Search for the cell housing the specified text and yield its [X, Y] center coordinate. 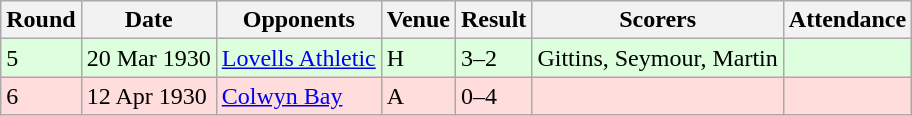
0–4 [493, 96]
Round [41, 20]
3–2 [493, 58]
Gittins, Seymour, Martin [658, 58]
A [418, 96]
Result [493, 20]
H [418, 58]
6 [41, 96]
Opponents [298, 20]
Date [148, 20]
Scorers [658, 20]
Venue [418, 20]
Lovells Athletic [298, 58]
20 Mar 1930 [148, 58]
5 [41, 58]
12 Apr 1930 [148, 96]
Colwyn Bay [298, 96]
Attendance [847, 20]
